Extract the [X, Y] coordinate from the center of the cell holding the provided text.  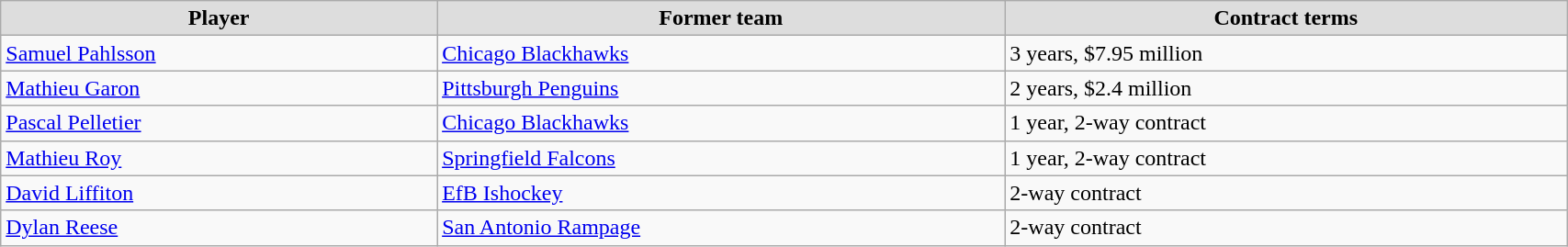
3 years, $7.95 million [1286, 53]
Contract terms [1286, 18]
2 years, $2.4 million [1286, 88]
Dylan Reese [219, 228]
Samuel Pahlsson [219, 53]
Player [219, 18]
Pascal Pelletier [219, 123]
Mathieu Garon [219, 88]
David Liffiton [219, 193]
San Antonio Rampage [721, 228]
Pittsburgh Penguins [721, 88]
Springfield Falcons [721, 158]
Former team [721, 18]
EfB Ishockey [721, 193]
Mathieu Roy [219, 158]
